Pinpoint the cell where the given text exists, returning its [x, y] midpoint coordinate. 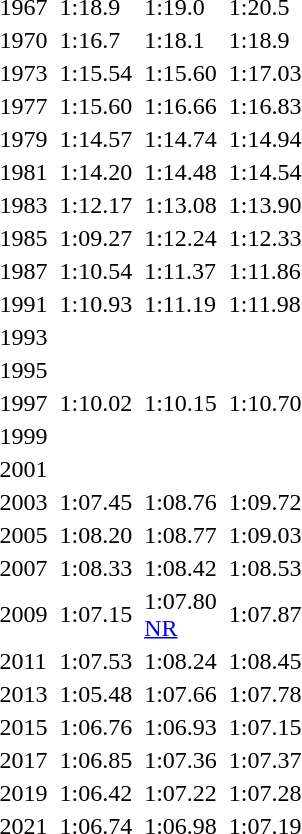
1:07.22 [181, 793]
1:10.15 [181, 403]
1:07.15 [96, 614]
1:15.54 [96, 73]
1:08.33 [96, 568]
1:07.45 [96, 502]
1:14.48 [181, 172]
1:14.57 [96, 139]
1:10.02 [96, 403]
1:10.54 [96, 271]
1:12.24 [181, 238]
1:08.77 [181, 535]
1:06.93 [181, 727]
1:14.74 [181, 139]
1:06.85 [96, 760]
1:18.1 [181, 40]
1:12.17 [96, 205]
1:08.20 [96, 535]
1:11.19 [181, 304]
1:07.53 [96, 661]
1:14.20 [96, 172]
1:05.48 [96, 694]
1:07.80NR [181, 614]
1:16.7 [96, 40]
1:08.76 [181, 502]
1:07.36 [181, 760]
1:06.76 [96, 727]
1:16.66 [181, 106]
1:09.27 [96, 238]
1:13.08 [181, 205]
1:10.93 [96, 304]
1:08.24 [181, 661]
1:07.66 [181, 694]
1:06.42 [96, 793]
1:11.37 [181, 271]
1:08.42 [181, 568]
